Find where the given text appears and provide that cell's center as [x, y] coordinate. 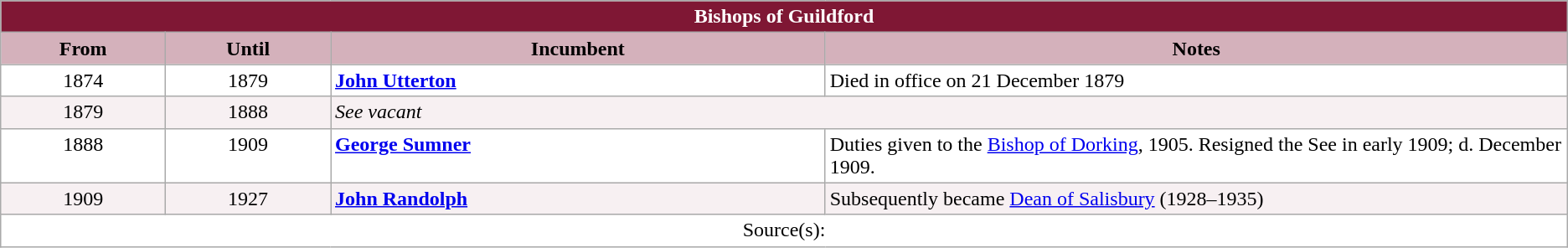
1874 [84, 80]
Duties given to the Bishop of Dorking, 1905. Resigned the See in early 1909; d. December 1909. [1196, 156]
Subsequently became Dean of Salisbury (1928–1935) [1196, 199]
Bishops of Guildford [784, 17]
Incumbent [578, 49]
John Randolph [578, 199]
See vacant [948, 112]
George Sumner [578, 156]
John Utterton [578, 80]
1927 [248, 199]
Died in office on 21 December 1879 [1196, 80]
Source(s): [784, 230]
From [84, 49]
Until [248, 49]
Notes [1196, 49]
